For the text-containing cell, return its midpoint in [X, Y] coordinate format. 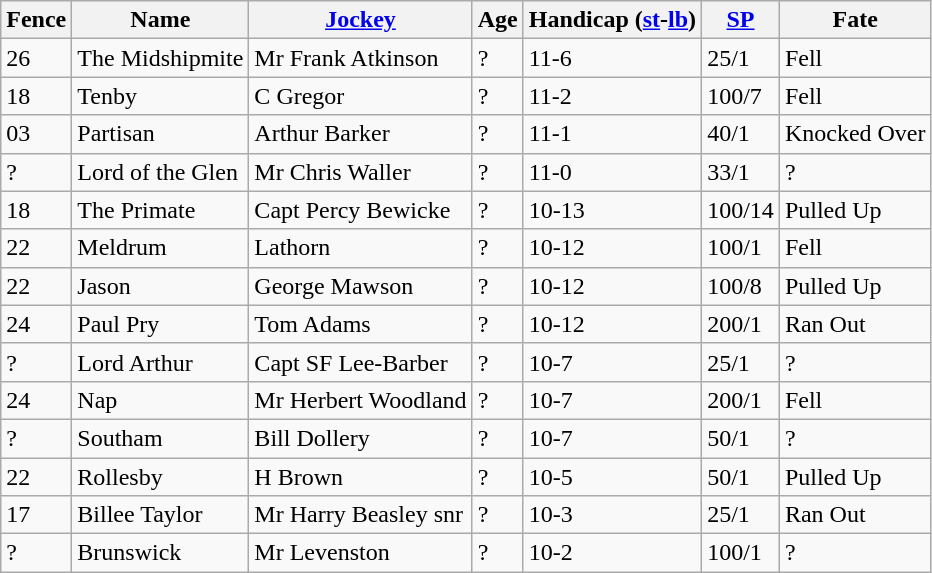
Jason [160, 286]
26 [36, 58]
Lord Arthur [160, 362]
Billee Taylor [160, 515]
40/1 [741, 134]
11-2 [612, 96]
Mr Chris Waller [360, 172]
100/8 [741, 286]
H Brown [360, 477]
Tenby [160, 96]
Mr Frank Atkinson [360, 58]
Meldrum [160, 248]
10-5 [612, 477]
11-0 [612, 172]
100/7 [741, 96]
Fence [36, 20]
Name [160, 20]
George Mawson [360, 286]
Mr Herbert Woodland [360, 400]
Lord of the Glen [160, 172]
The Primate [160, 210]
10-13 [612, 210]
03 [36, 134]
100/14 [741, 210]
Rollesby [160, 477]
11-6 [612, 58]
Age [498, 20]
Brunswick [160, 553]
Lathorn [360, 248]
11-1 [612, 134]
Southam [160, 438]
Arthur Barker [360, 134]
10-2 [612, 553]
Nap [160, 400]
10-3 [612, 515]
Fate [855, 20]
Knocked Over [855, 134]
33/1 [741, 172]
SP [741, 20]
Jockey [360, 20]
17 [36, 515]
Mr Levenston [360, 553]
Capt SF Lee-Barber [360, 362]
Handicap (st-lb) [612, 20]
Bill Dollery [360, 438]
Partisan [160, 134]
Mr Harry Beasley snr [360, 515]
C Gregor [360, 96]
Paul Pry [160, 324]
Capt Percy Bewicke [360, 210]
Tom Adams [360, 324]
The Midshipmite [160, 58]
